Provide the [X, Y] coordinate of the cell's center where the given text is located.  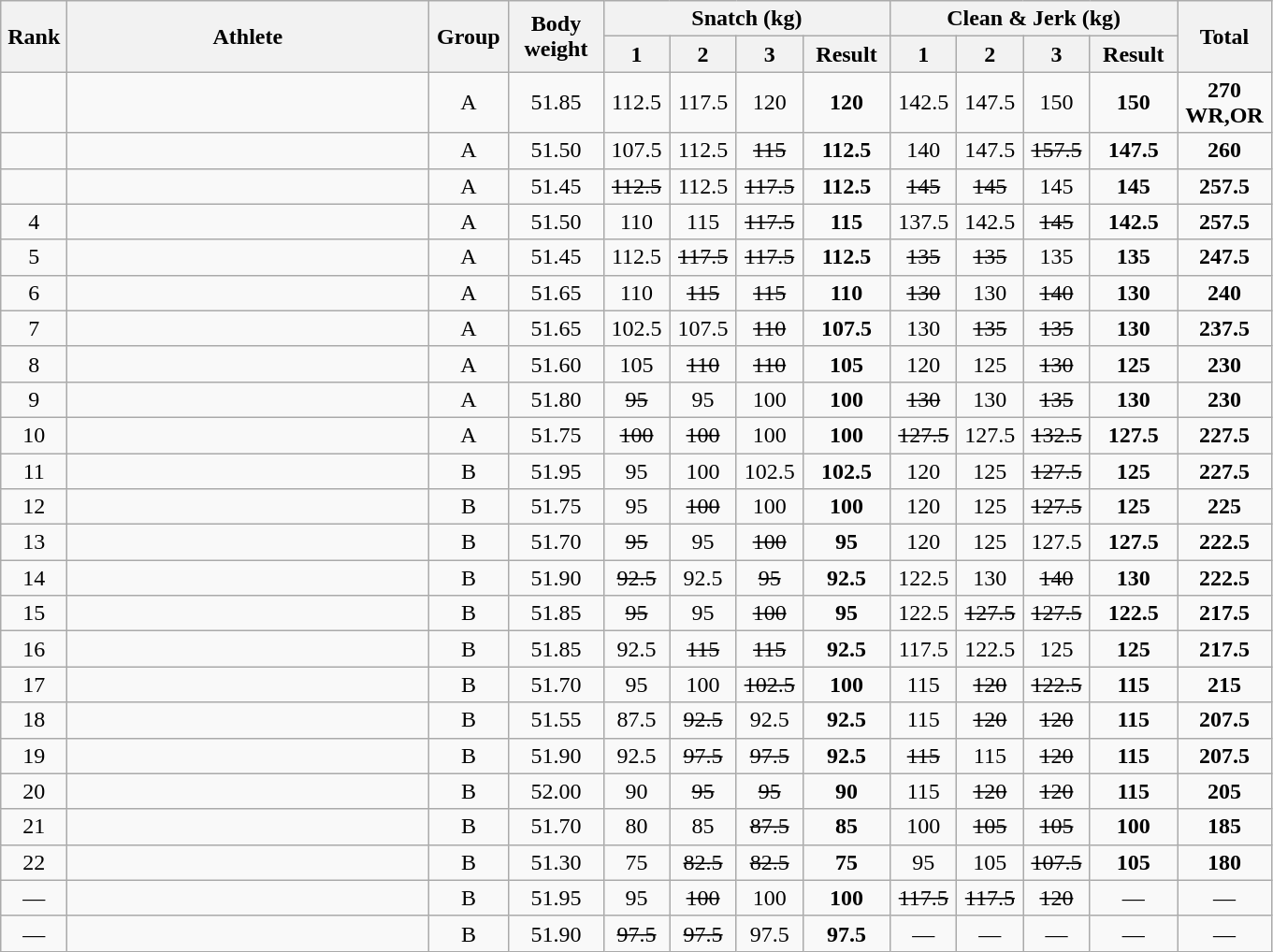
270 WR,OR [1223, 103]
185 [1223, 827]
137.5 [924, 222]
215 [1223, 685]
12 [34, 507]
247.5 [1223, 257]
20 [34, 791]
180 [1223, 862]
51.55 [556, 720]
19 [34, 756]
17 [34, 685]
15 [34, 613]
9 [34, 399]
13 [34, 542]
52.00 [556, 791]
4 [34, 222]
132.5 [1057, 435]
14 [34, 578]
225 [1223, 507]
16 [34, 649]
22 [34, 862]
18 [34, 720]
Rank [34, 36]
5 [34, 257]
7 [34, 328]
51.80 [556, 399]
237.5 [1223, 328]
51.30 [556, 862]
Total [1223, 36]
Clean & Jerk (kg) [1034, 19]
8 [34, 364]
Snatch (kg) [746, 19]
240 [1223, 293]
Athlete [248, 36]
10 [34, 435]
6 [34, 293]
157.5 [1057, 151]
Group [469, 36]
80 [636, 827]
21 [34, 827]
Body weight [556, 36]
11 [34, 470]
51.60 [556, 364]
205 [1223, 791]
260 [1223, 151]
